For the text-containing cell, return its midpoint in [X, Y] coordinate format. 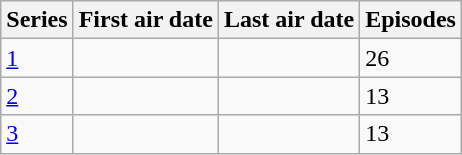
Series [37, 20]
26 [411, 58]
2 [37, 96]
3 [37, 134]
1 [37, 58]
Last air date [288, 20]
First air date [146, 20]
Episodes [411, 20]
